Determine the [X, Y] coordinate at the center of the cell enclosing the given text.  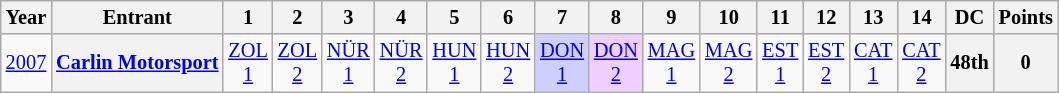
ZOL2 [298, 63]
HUN1 [454, 63]
1 [248, 17]
HUN2 [508, 63]
3 [348, 17]
4 [402, 17]
8 [616, 17]
10 [728, 17]
EST2 [826, 63]
13 [873, 17]
Year [26, 17]
6 [508, 17]
11 [780, 17]
CAT1 [873, 63]
2007 [26, 63]
5 [454, 17]
MAG2 [728, 63]
NÜR2 [402, 63]
EST1 [780, 63]
CAT2 [921, 63]
2 [298, 17]
Points [1026, 17]
12 [826, 17]
14 [921, 17]
DON1 [562, 63]
7 [562, 17]
9 [672, 17]
DC [969, 17]
0 [1026, 63]
NÜR1 [348, 63]
ZOL1 [248, 63]
MAG1 [672, 63]
DON2 [616, 63]
Entrant [137, 17]
48th [969, 63]
Carlin Motorsport [137, 63]
